Locate the cell with the specified text and output its [X, Y] center coordinate. 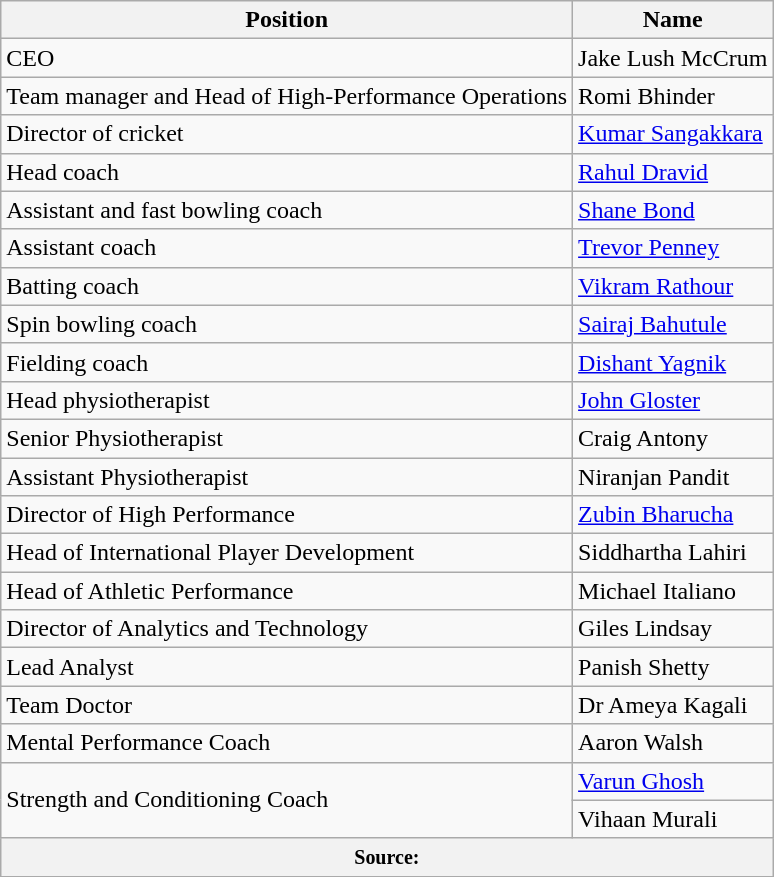
Director of High Performance [287, 515]
Dishant Yagnik [673, 362]
Shane Bond [673, 210]
Director of Analytics and Technology [287, 629]
Head of International Player Development [287, 553]
Jake Lush McCrum [673, 58]
Panish Shetty [673, 667]
John Gloster [673, 400]
Varun Ghosh [673, 781]
Head of Athletic Performance [287, 591]
Name [673, 20]
Romi Bhinder [673, 96]
Fielding coach [287, 362]
Head coach [287, 172]
Assistant Physiotherapist [287, 477]
Aaron Walsh [673, 743]
Zubin Bharucha [673, 515]
Director of cricket [287, 134]
CEO [287, 58]
Vikram Rathour [673, 286]
Niranjan Pandit [673, 477]
Kumar Sangakkara [673, 134]
Siddhartha Lahiri [673, 553]
Rahul Dravid [673, 172]
Strength and Conditioning Coach [287, 800]
Source: [387, 857]
Spin bowling coach [287, 324]
Giles Lindsay [673, 629]
Team Doctor [287, 705]
Head physiotherapist [287, 400]
Mental Performance Coach [287, 743]
Team manager and Head of High-Performance Operations [287, 96]
Craig Antony [673, 438]
Assistant and fast bowling coach [287, 210]
Assistant coach [287, 248]
Position [287, 20]
Sairaj Bahutule [673, 324]
Trevor Penney [673, 248]
Dr Ameya Kagali [673, 705]
Michael Italiano [673, 591]
Batting coach [287, 286]
Lead Analyst [287, 667]
Vihaan Murali [673, 819]
Senior Physiotherapist [287, 438]
